From the cell containing the given text, extract its center point as [X, Y] coordinate. 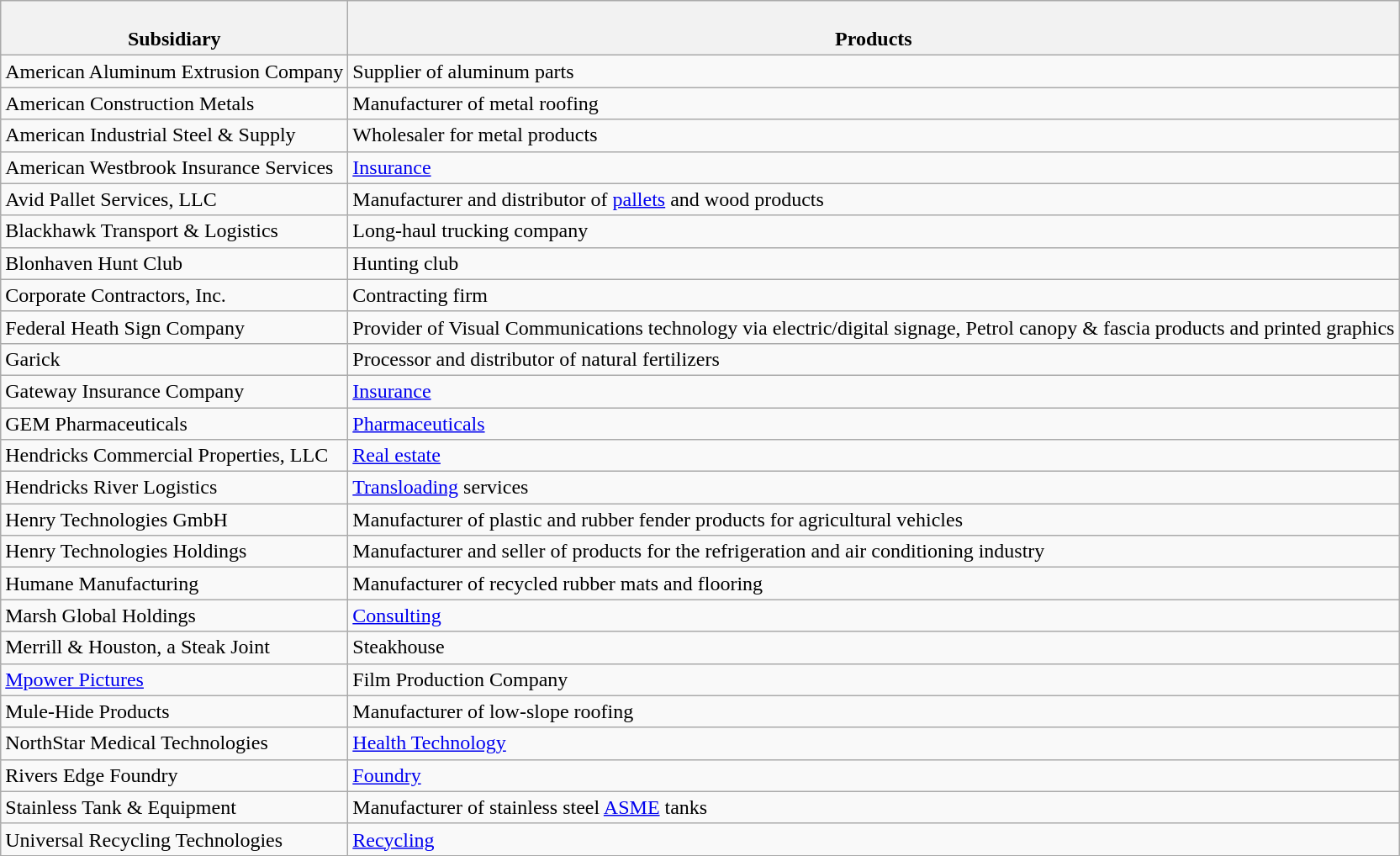
Humane Manufacturing [175, 584]
NorthStar Medical Technologies [175, 743]
Gateway Insurance Company [175, 391]
Rivers Edge Foundry [175, 775]
Manufacturer of stainless steel ASME tanks [874, 807]
Manufacturer of low-slope roofing [874, 711]
Steakhouse [874, 647]
Henry Technologies Holdings [175, 552]
Mpower Pictures [175, 679]
Pharmaceuticals [874, 423]
Recycling [874, 839]
Consulting [874, 616]
Processor and distributor of natural fertilizers [874, 359]
Stainless Tank & Equipment [175, 807]
Manufacturer and distributor of pallets and wood products [874, 199]
Marsh Global Holdings [175, 616]
Manufacturer of plastic and rubber fender products for agricultural vehicles [874, 520]
Mule-Hide Products [175, 711]
Universal Recycling Technologies [175, 839]
Hendricks Commercial Properties, LLC [175, 456]
Federal Heath Sign Company [175, 327]
American Aluminum Extrusion Company [175, 71]
Supplier of aluminum parts [874, 71]
Products [874, 29]
Subsidiary [175, 29]
Blonhaven Hunt Club [175, 263]
GEM Pharmaceuticals [175, 423]
Long-haul trucking company [874, 231]
Avid Pallet Services, LLC [175, 199]
Blackhawk Transport & Logistics [175, 231]
American Construction Metals [175, 103]
Wholesaler for metal products [874, 135]
Corporate Contractors, Inc. [175, 295]
American Industrial Steel & Supply [175, 135]
Provider of Visual Communications technology via electric/digital signage, Petrol canopy & fascia products and printed graphics [874, 327]
Film Production Company [874, 679]
Foundry [874, 775]
Contracting firm [874, 295]
American Westbrook Insurance Services [175, 167]
Manufacturer of recycled rubber mats and flooring [874, 584]
Henry Technologies GmbH [175, 520]
Manufacturer and seller of products for the refrigeration and air conditioning industry [874, 552]
Hendricks River Logistics [175, 488]
Transloading services [874, 488]
Garick [175, 359]
Merrill & Houston, a Steak Joint [175, 647]
Health Technology [874, 743]
Hunting club [874, 263]
Real estate [874, 456]
Manufacturer of metal roofing [874, 103]
